Identify which cell holds the provided text, then report its (x, y) central coordinate. 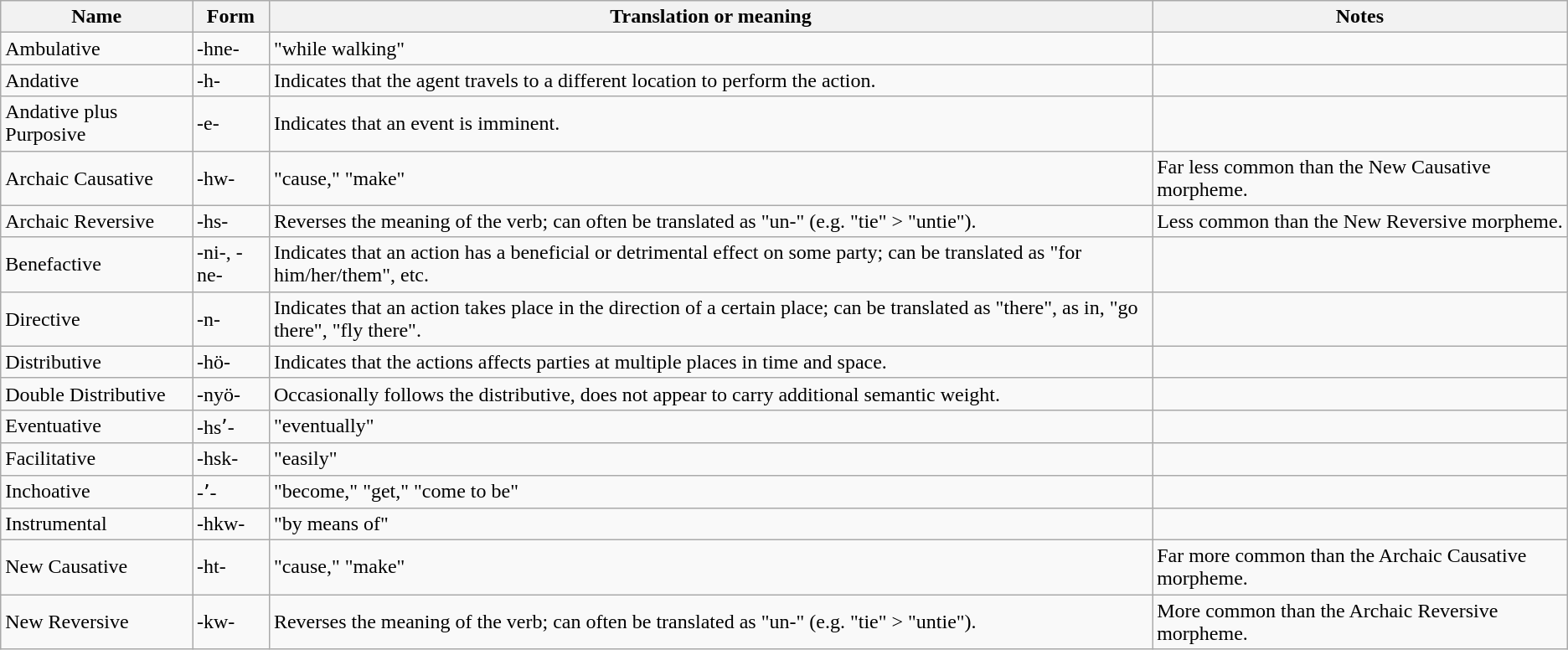
Indicates that an action takes place in the direction of a certain place; can be translated as "there", as in, "go there", "fly there". (710, 318)
Eventuative (97, 426)
Andative (97, 80)
Facilitative (97, 459)
-hsʼ- (231, 426)
-h- (231, 80)
Indicates that an action has a beneficial or detrimental effect on some party; can be translated as "for him/her/them", etc. (710, 265)
More common than the Archaic Reversive morpheme. (1360, 622)
"by means of" (710, 524)
Far less common than the New Causative morpheme. (1360, 178)
"while walking" (710, 49)
Distributive (97, 362)
Instrumental (97, 524)
Less common than the New Reversive morpheme. (1360, 221)
Notes (1360, 17)
-nyö- (231, 394)
Occasionally follows the distributive, does not appear to carry additional semantic weight. (710, 394)
"easily" (710, 459)
Indicates that the agent travels to a different location to perform the action. (710, 80)
Double Distributive (97, 394)
New Reversive (97, 622)
-kw- (231, 622)
New Causative (97, 568)
Andative plus Purposive (97, 124)
-e- (231, 124)
Ambulative (97, 49)
Benefactive (97, 265)
Name (97, 17)
-hw- (231, 178)
-hsk- (231, 459)
-hs- (231, 221)
Far more common than the Archaic Causative morpheme. (1360, 568)
-ʼ- (231, 492)
Archaic Causative (97, 178)
"eventually" (710, 426)
-ht- (231, 568)
Indicates that the actions affects parties at multiple places in time and space. (710, 362)
-hö- (231, 362)
-hne- (231, 49)
Archaic Reversive (97, 221)
Inchoative (97, 492)
Translation or meaning (710, 17)
"become," "get," "come to be" (710, 492)
-hkw- (231, 524)
-ni-, -ne- (231, 265)
Directive (97, 318)
Form (231, 17)
-n- (231, 318)
Indicates that an event is imminent. (710, 124)
